Determine the [x, y] coordinate at the center of the cell enclosing the given text.  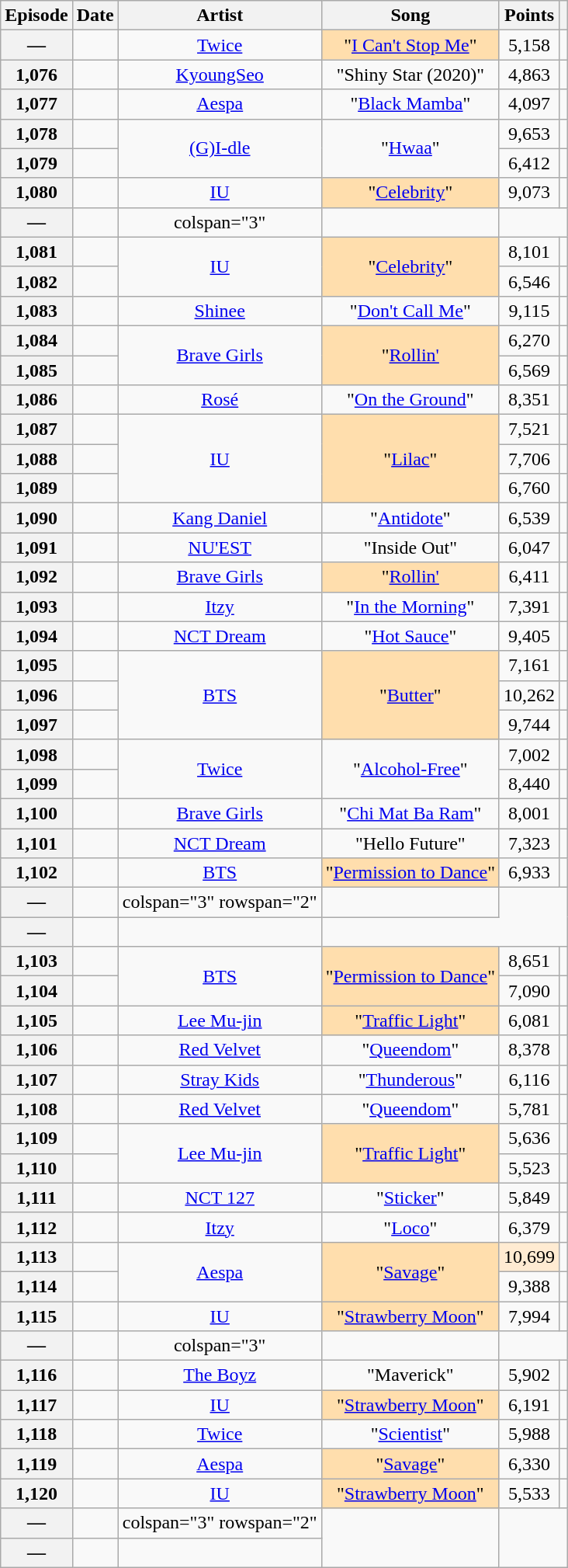
1,098 [36, 754]
8,651 [529, 961]
7,521 [529, 429]
1,092 [36, 577]
"Butter" [410, 695]
6,191 [529, 1405]
6,081 [529, 1020]
7,090 [529, 991]
1,103 [36, 961]
1,081 [36, 252]
1,093 [36, 607]
Episode [36, 16]
Points [529, 16]
1,114 [36, 1286]
1,080 [36, 193]
1,118 [36, 1434]
"Lilac" [410, 459]
1,086 [36, 400]
6,412 [529, 163]
8,378 [529, 1050]
"Antidote" [410, 518]
1,079 [36, 163]
6,546 [529, 281]
9,744 [529, 725]
1,102 [36, 873]
1,119 [36, 1464]
1,094 [36, 636]
"Thunderous" [410, 1080]
6,411 [529, 577]
1,108 [36, 1109]
"Hwaa" [410, 148]
10,699 [529, 1257]
5,158 [529, 45]
1,115 [36, 1316]
1,089 [36, 488]
6,116 [529, 1080]
6,270 [529, 340]
"Hot Sauce" [410, 636]
"I Can't Stop Me" [410, 45]
9,115 [529, 311]
1,091 [36, 548]
4,097 [529, 104]
6,379 [529, 1227]
Artist [220, 16]
8,351 [529, 400]
1,105 [36, 1020]
8,001 [529, 813]
4,863 [529, 75]
7,706 [529, 459]
5,523 [529, 1168]
1,106 [36, 1050]
"Scientist" [410, 1434]
"Loco" [410, 1227]
(G)I-dle [220, 148]
8,440 [529, 784]
Stray Kids [220, 1080]
1,085 [36, 370]
"On the Ground" [410, 400]
"Black Mamba" [410, 104]
"Sticker" [410, 1198]
1,120 [36, 1493]
10,262 [529, 695]
Song [410, 16]
6,760 [529, 488]
1,083 [36, 311]
KyoungSeo [220, 75]
1,109 [36, 1139]
7,323 [529, 843]
5,988 [529, 1434]
7,161 [529, 666]
1,097 [36, 725]
"Maverick" [410, 1375]
1,110 [36, 1168]
Kang Daniel [220, 518]
1,088 [36, 459]
5,533 [529, 1493]
1,076 [36, 75]
1,104 [36, 991]
9,653 [529, 134]
5,636 [529, 1139]
5,902 [529, 1375]
1,077 [36, 104]
5,849 [529, 1198]
1,116 [36, 1375]
9,388 [529, 1286]
9,073 [529, 193]
1,096 [36, 695]
6,539 [529, 518]
Shinee [220, 311]
1,100 [36, 813]
1,084 [36, 340]
1,087 [36, 429]
1,082 [36, 281]
5,781 [529, 1109]
"Hello Future" [410, 843]
1,113 [36, 1257]
"Inside Out" [410, 548]
Date [95, 16]
1,111 [36, 1198]
"In the Morning" [410, 607]
NCT 127 [220, 1198]
1,090 [36, 518]
1,117 [36, 1405]
1,099 [36, 784]
"Shiny Star (2020)" [410, 75]
The Boyz [220, 1375]
8,101 [529, 252]
NU'EST [220, 548]
6,933 [529, 873]
6,330 [529, 1464]
1,112 [36, 1227]
7,994 [529, 1316]
6,569 [529, 370]
1,107 [36, 1080]
1,078 [36, 134]
7,391 [529, 607]
"Don't Call Me" [410, 311]
7,002 [529, 754]
Rosé [220, 400]
9,405 [529, 636]
6,047 [529, 548]
1,101 [36, 843]
"Chi Mat Ba Ram" [410, 813]
"Alcohol-Free" [410, 769]
1,095 [36, 666]
